Provide the (X, Y) coordinate of the cell's center where the given text is located.  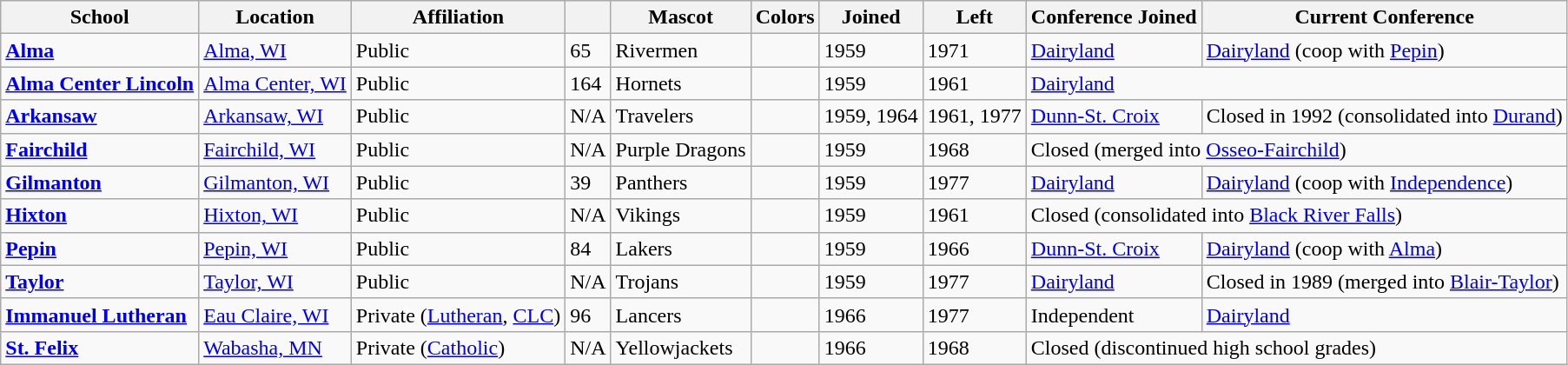
Alma Center, WI (275, 83)
Fairchild, WI (275, 149)
Wabasha, MN (275, 348)
Arkansaw (100, 116)
1959, 1964 (870, 116)
Lancers (681, 315)
Closed (consolidated into Black River Falls) (1296, 216)
Current Conference (1385, 17)
Rivermen (681, 50)
Taylor, WI (275, 282)
Trojans (681, 282)
84 (588, 249)
Pepin, WI (275, 249)
Private (Catholic) (458, 348)
Alma (100, 50)
Alma Center Lincoln (100, 83)
Lakers (681, 249)
96 (588, 315)
Vikings (681, 216)
Joined (870, 17)
Mascot (681, 17)
Eau Claire, WI (275, 315)
St. Felix (100, 348)
Left (975, 17)
39 (588, 182)
Purple Dragons (681, 149)
1971 (975, 50)
Dairyland (coop with Independence) (1385, 182)
Hixton (100, 216)
Travelers (681, 116)
Affiliation (458, 17)
164 (588, 83)
Dairyland (coop with Alma) (1385, 249)
Hixton, WI (275, 216)
Private (Lutheran, CLC) (458, 315)
Location (275, 17)
1961, 1977 (975, 116)
Hornets (681, 83)
Gilmanton, WI (275, 182)
65 (588, 50)
Closed in 1989 (merged into Blair-Taylor) (1385, 282)
Conference Joined (1114, 17)
Colors (785, 17)
Immanuel Lutheran (100, 315)
Fairchild (100, 149)
Dairyland (coop with Pepin) (1385, 50)
Pepin (100, 249)
Closed (discontinued high school grades) (1296, 348)
Closed in 1992 (consolidated into Durand) (1385, 116)
School (100, 17)
Arkansaw, WI (275, 116)
Panthers (681, 182)
Closed (merged into Osseo-Fairchild) (1296, 149)
Alma, WI (275, 50)
Gilmanton (100, 182)
Taylor (100, 282)
Independent (1114, 315)
Yellowjackets (681, 348)
